Provide the (x, y) coordinate of the cell's center where the given text is located.  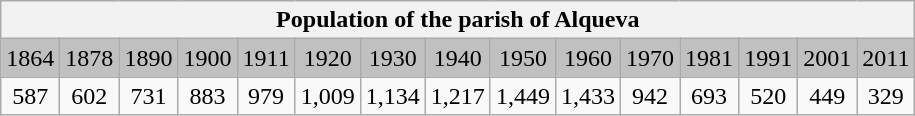
1864 (30, 58)
1911 (266, 58)
731 (148, 96)
1991 (768, 58)
329 (886, 96)
1,449 (522, 96)
1,433 (588, 96)
587 (30, 96)
1890 (148, 58)
602 (90, 96)
979 (266, 96)
942 (650, 96)
1900 (208, 58)
2001 (828, 58)
1,217 (458, 96)
883 (208, 96)
Population of the parish of Alqueva (458, 20)
1,009 (328, 96)
1,134 (392, 96)
1940 (458, 58)
520 (768, 96)
1950 (522, 58)
1878 (90, 58)
1970 (650, 58)
449 (828, 96)
693 (710, 96)
1920 (328, 58)
1930 (392, 58)
1981 (710, 58)
2011 (886, 58)
1960 (588, 58)
